Capture the cell that displays the provided text and extract its [X, Y] central coordinate. 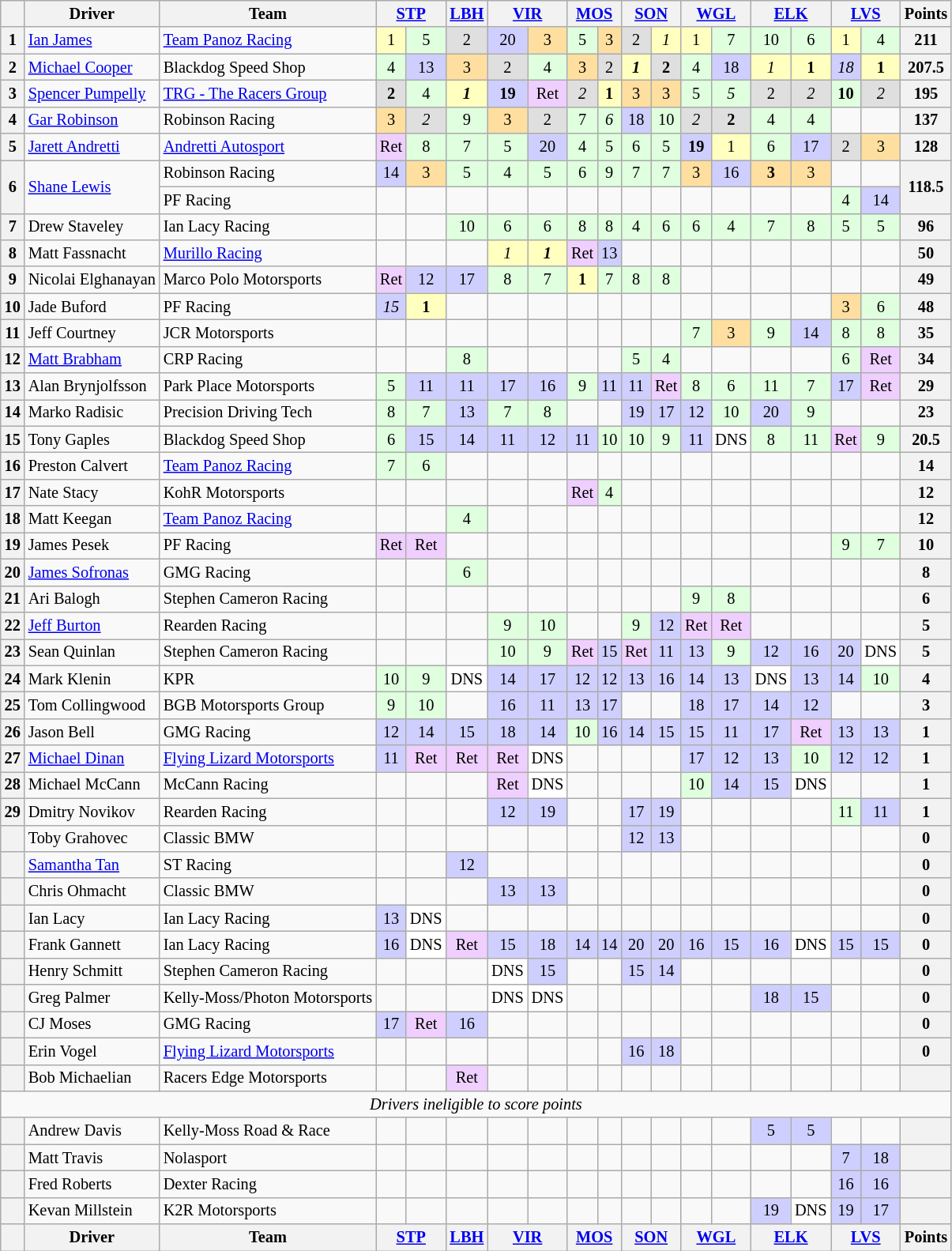
Mark Klenin [92, 679]
21 [13, 599]
Murillo Racing [268, 253]
Jade Buford [92, 307]
KPR [268, 679]
195 [926, 93]
96 [926, 227]
Spencer Pumpelly [92, 93]
207.5 [926, 67]
James Sofronas [92, 572]
ST Racing [268, 865]
35 [926, 333]
Kelly-Moss Road & Race [268, 1131]
Ari Balogh [92, 599]
211 [926, 40]
25 [13, 705]
Michael Cooper [92, 67]
Jeff Courtney [92, 333]
Andrew Davis [92, 1131]
Greg Palmer [92, 998]
Ian Lacy [92, 918]
McCann Racing [268, 785]
Dmitry Novikov [92, 812]
24 [13, 679]
JCR Motorsports [268, 333]
Jarett Andretti [92, 147]
118.5 [926, 187]
22 [13, 625]
Racers Edge Motorsports [268, 1078]
137 [926, 120]
Toby Grahovec [92, 838]
Sean Quinlan [92, 652]
50 [926, 253]
34 [926, 360]
20.5 [926, 439]
Henry Schmitt [92, 971]
Tony Gaples [92, 439]
Preston Calvert [92, 465]
Matt Fassnacht [92, 253]
BGB Motorsports Group [268, 705]
Michael Dinan [92, 759]
Marco Polo Motorsports [268, 280]
Alan Brynjolfsson [92, 386]
Bob Michaelian [92, 1078]
Kelly-Moss/Photon Motorsports [268, 998]
K2R Motorsports [268, 1211]
Erin Vogel [92, 1051]
Drew Staveley [92, 227]
KohR Motorsports [268, 492]
Marko Radisic [92, 413]
Jason Bell [92, 732]
CRP Racing [268, 360]
Kevan Millstein [92, 1211]
Frank Gannett [92, 944]
TRG - The Racers Group [268, 93]
Michael McCann [92, 785]
Fred Roberts [92, 1184]
26 [13, 732]
Matt Brabham [92, 360]
Precision Driving Tech [268, 413]
Tom Collingwood [92, 705]
Nicolai Elghanayan [92, 280]
Matt Keegan [92, 519]
James Pesek [92, 545]
Chris Ohmacht [92, 891]
Jeff Burton [92, 625]
Samantha Tan [92, 865]
27 [13, 759]
CJ Moses [92, 1024]
Nolasport [268, 1158]
Nate Stacy [92, 492]
49 [926, 280]
Park Place Motorsports [268, 386]
Andretti Autosport [268, 147]
Gar Robinson [92, 120]
Drivers ineligible to score points [476, 1104]
Matt Travis [92, 1158]
128 [926, 147]
28 [13, 785]
Dexter Racing [268, 1184]
48 [926, 307]
Shane Lewis [92, 187]
Ian James [92, 40]
